For the text-containing cell, return its midpoint in (X, Y) coordinate format. 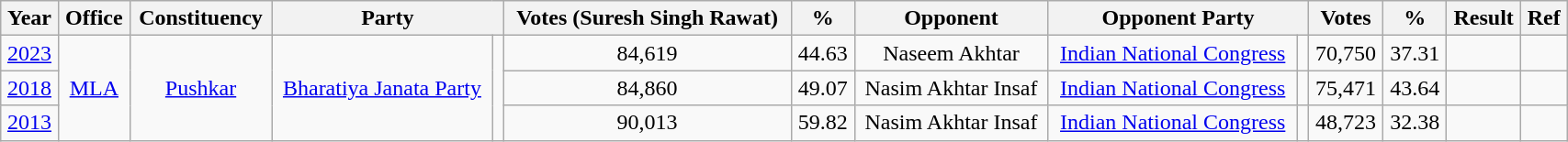
Votes (1346, 18)
Opponent (952, 18)
37.31 (1415, 53)
2018 (29, 88)
90,013 (647, 123)
Naseem Akhtar (952, 53)
32.38 (1415, 123)
Constituency (200, 18)
44.63 (823, 53)
43.64 (1415, 88)
49.07 (823, 88)
84,619 (647, 53)
2023 (29, 53)
Bharatiya Janata Party (382, 88)
Ref (1544, 18)
59.82 (823, 123)
48,723 (1346, 123)
Opponent Party (1178, 18)
MLA (94, 88)
Office (94, 18)
Result (1484, 18)
Pushkar (200, 88)
75,471 (1346, 88)
Year (29, 18)
70,750 (1346, 53)
84,860 (647, 88)
Party (388, 18)
2013 (29, 123)
Votes (Suresh Singh Rawat) (647, 18)
